Extract the (x, y) coordinate from the center of the cell holding the provided text.  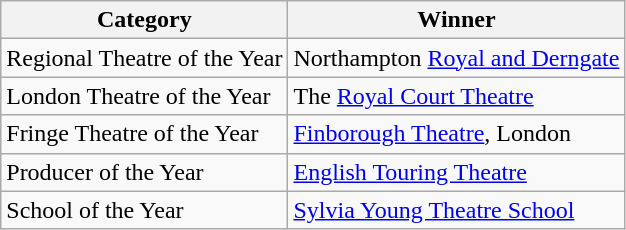
Regional Theatre of the Year (144, 58)
Winner (456, 20)
Category (144, 20)
School of the Year (144, 210)
Sylvia Young Theatre School (456, 210)
The Royal Court Theatre (456, 96)
Producer of the Year (144, 172)
Northampton Royal and Derngate (456, 58)
Fringe Theatre of the Year (144, 134)
Finborough Theatre, London (456, 134)
London Theatre of the Year (144, 96)
English Touring Theatre (456, 172)
